Return (X, Y) of the center of cell containing provided text 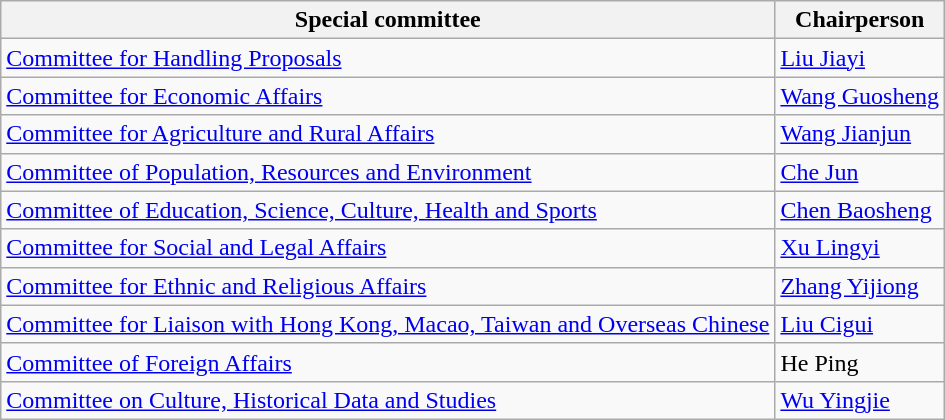
Wang Guosheng (860, 96)
Committee for Liaison with Hong Kong, Macao, Taiwan and Overseas Chinese (388, 324)
Chen Baosheng (860, 210)
Committee for Ethnic and Religious Affairs (388, 286)
Committee of Foreign Affairs (388, 362)
Wang Jianjun (860, 134)
Xu Lingyi (860, 248)
Committee of Education, Science, Culture, Health and Sports (388, 210)
Liu Jiayi (860, 58)
Che Jun (860, 172)
Special committee (388, 20)
He Ping (860, 362)
Committee for Social and Legal Affairs (388, 248)
Committee on Culture, Historical Data and Studies (388, 400)
Committee of Population, Resources and Environment (388, 172)
Wu Yingjie (860, 400)
Committee for Economic Affairs (388, 96)
Committee for Agriculture and Rural Affairs (388, 134)
Zhang Yijiong (860, 286)
Committee for Handling Proposals (388, 58)
Chairperson (860, 20)
Liu Cigui (860, 324)
